Pinpoint the cell where the given text exists, returning its [X, Y] midpoint coordinate. 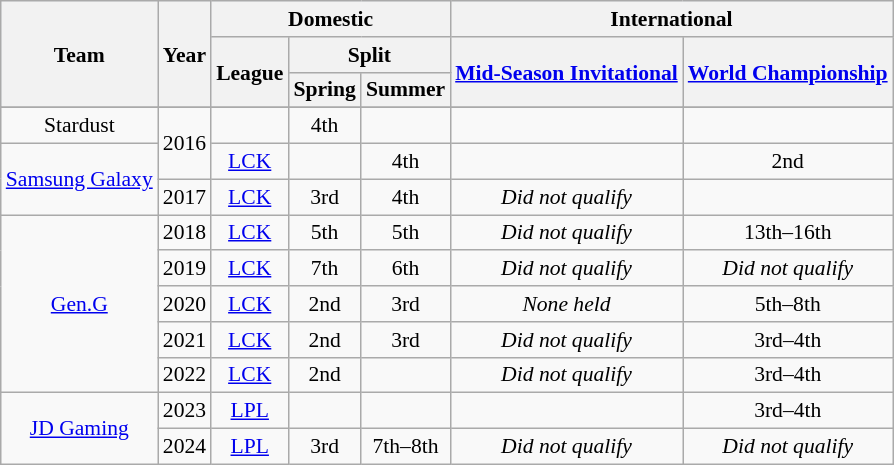
6th [406, 269]
Spring [324, 90]
International [671, 19]
League [250, 72]
13th–16th [788, 233]
2019 [184, 269]
Split [369, 55]
Gen.G [80, 304]
2024 [184, 447]
Stardust [80, 126]
2018 [184, 233]
2016 [184, 144]
Year [184, 54]
2020 [184, 304]
2022 [184, 375]
JD Gaming [80, 428]
7th–8th [406, 447]
Domestic [330, 19]
5th–8th [788, 304]
Summer [406, 90]
Mid-Season Invitational [566, 72]
World Championship [788, 72]
Samsung Galaxy [80, 180]
Team [80, 54]
None held [566, 304]
2017 [184, 197]
2021 [184, 340]
7th [324, 269]
2023 [184, 411]
